Identify which cell holds the provided text, then report its [x, y] central coordinate. 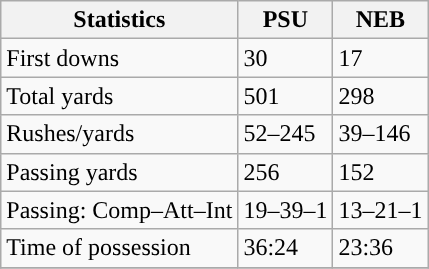
52–245 [286, 134]
Statistics [120, 20]
298 [380, 96]
39–146 [380, 134]
23:36 [380, 248]
152 [380, 172]
Time of possession [120, 248]
17 [380, 58]
19–39–1 [286, 210]
Passing yards [120, 172]
501 [286, 96]
36:24 [286, 248]
Total yards [120, 96]
PSU [286, 20]
Rushes/yards [120, 134]
NEB [380, 20]
256 [286, 172]
Passing: Comp–Att–Int [120, 210]
13–21–1 [380, 210]
30 [286, 58]
First downs [120, 58]
